Pinpoint the cell where the given text exists, returning its [X, Y] midpoint coordinate. 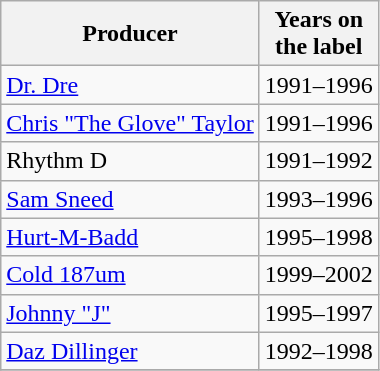
Sam Sneed [130, 199]
1993–1996 [318, 199]
Daz Dillinger [130, 351]
Years onthe label [318, 34]
1999–2002 [318, 275]
1995–1997 [318, 313]
Cold 187um [130, 275]
Rhythm D [130, 161]
Hurt-M-Badd [130, 237]
1995–1998 [318, 237]
1992–1998 [318, 351]
1991–1992 [318, 161]
Dr. Dre [130, 85]
Chris "The Glove" Taylor [130, 123]
Producer [130, 34]
Johnny "J" [130, 313]
